Locate the cell with the specified text and output its [x, y] center coordinate. 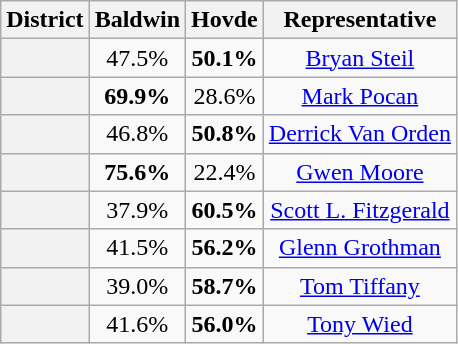
Derrick Van Orden [360, 134]
46.8% [137, 134]
28.6% [225, 96]
22.4% [225, 172]
56.0% [225, 324]
41.6% [137, 324]
56.2% [225, 248]
37.9% [137, 210]
Representative [360, 20]
Mark Pocan [360, 96]
75.6% [137, 172]
60.5% [225, 210]
50.8% [225, 134]
Glenn Grothman [360, 248]
Tony Wied [360, 324]
58.7% [225, 286]
39.0% [137, 286]
District [45, 20]
47.5% [137, 58]
Scott L. Fitzgerald [360, 210]
Hovde [225, 20]
Baldwin [137, 20]
41.5% [137, 248]
Bryan Steil [360, 58]
50.1% [225, 58]
69.9% [137, 96]
Tom Tiffany [360, 286]
Gwen Moore [360, 172]
